Capture the cell that displays the provided text and extract its (x, y) central coordinate. 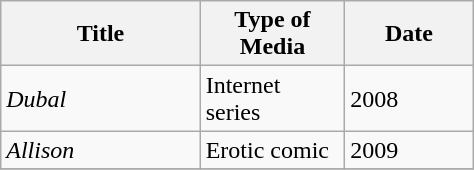
Dubal (100, 98)
2009 (409, 150)
Title (100, 34)
Internet series (272, 98)
Type of Media (272, 34)
Date (409, 34)
Allison (100, 150)
2008 (409, 98)
Erotic comic (272, 150)
